Identify which cell holds the provided text, then report its [x, y] central coordinate. 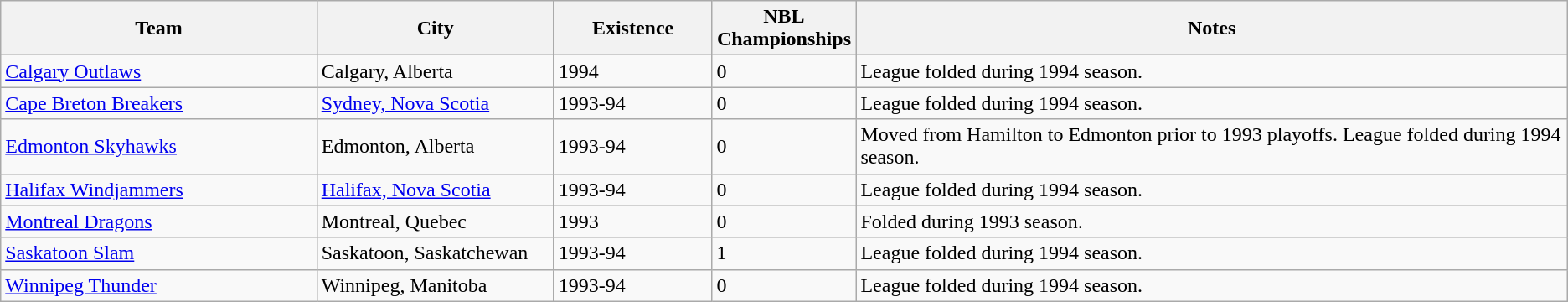
Halifax, Nova Scotia [436, 190]
Sydney, Nova Scotia [436, 103]
1993 [633, 221]
Calgary, Alberta [436, 71]
Winnipeg Thunder [159, 285]
Winnipeg, Manitoba [436, 285]
Montreal Dragons [159, 221]
City [436, 29]
Saskatoon Slam [159, 253]
Team [159, 29]
Halifax Windjammers [159, 190]
Calgary Outlaws [159, 71]
NBL Championships [784, 29]
Moved from Hamilton to Edmonton prior to 1993 playoffs. League folded during 1994 season. [1211, 146]
Existence [633, 29]
1 [784, 253]
Cape Breton Breakers [159, 103]
Edmonton Skyhawks [159, 146]
Notes [1211, 29]
1994 [633, 71]
Edmonton, Alberta [436, 146]
Folded during 1993 season. [1211, 221]
Saskatoon, Saskatchewan [436, 253]
Montreal, Quebec [436, 221]
